Provide the [X, Y] coordinate of the cell's center where the given text is located.  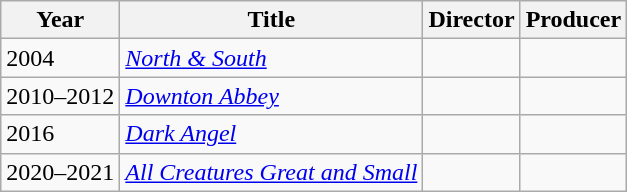
Downton Abbey [272, 96]
Year [60, 20]
Producer [574, 20]
2020–2021 [60, 172]
Director [472, 20]
All Creatures Great and Small [272, 172]
Title [272, 20]
2010–2012 [60, 96]
2004 [60, 58]
North & South [272, 58]
2016 [60, 134]
Dark Angel [272, 134]
